Return (X, Y) of the center of cell containing provided text 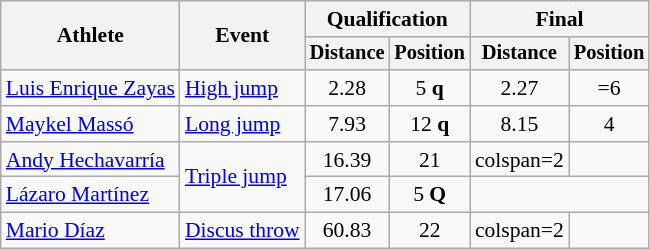
12 q (429, 124)
7.93 (348, 124)
High jump (242, 88)
Discus throw (242, 231)
17.06 (348, 195)
22 (429, 231)
5 Q (429, 195)
16.39 (348, 160)
4 (609, 124)
Event (242, 36)
Final (560, 19)
8.15 (520, 124)
Qualification (388, 19)
60.83 (348, 231)
Mario Díaz (90, 231)
Andy Hechavarría (90, 160)
Long jump (242, 124)
Maykel Massó (90, 124)
Luis Enrique Zayas (90, 88)
=6 (609, 88)
Athlete (90, 36)
Triple jump (242, 178)
5 q (429, 88)
2.27 (520, 88)
21 (429, 160)
2.28 (348, 88)
Lázaro Martínez (90, 195)
